Identify which cell holds the provided text, then report its (x, y) central coordinate. 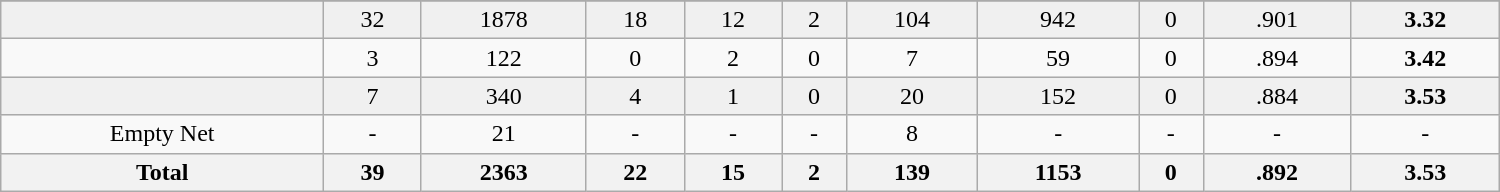
20 (912, 96)
2363 (504, 172)
22 (635, 172)
39 (373, 172)
.901 (1277, 20)
.894 (1277, 58)
Empty Net (162, 134)
18 (635, 20)
4 (635, 96)
12 (733, 20)
15 (733, 172)
Total (162, 172)
3.42 (1425, 58)
942 (1058, 20)
152 (1058, 96)
8 (912, 134)
1878 (504, 20)
.892 (1277, 172)
1 (733, 96)
340 (504, 96)
32 (373, 20)
59 (1058, 58)
3 (373, 58)
.884 (1277, 96)
21 (504, 134)
104 (912, 20)
3.32 (1425, 20)
122 (504, 58)
1153 (1058, 172)
139 (912, 172)
